Pinpoint the cell where the given text exists, returning its [x, y] midpoint coordinate. 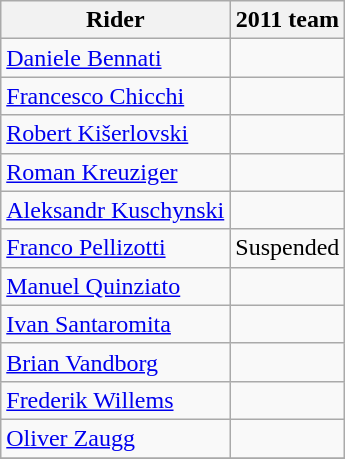
Roman Kreuziger [116, 172]
Ivan Santaromita [116, 324]
Frederik Willems [116, 400]
Daniele Bennati [116, 58]
2011 team [288, 20]
Francesco Chicchi [116, 96]
Brian Vandborg [116, 362]
Oliver Zaugg [116, 438]
Franco Pellizotti [116, 248]
Suspended [288, 248]
Aleksandr Kuschynski [116, 210]
Rider [116, 20]
Manuel Quinziato [116, 286]
Robert Kišerlovski [116, 134]
